Pinpoint the cell where the given text exists, returning its [X, Y] midpoint coordinate. 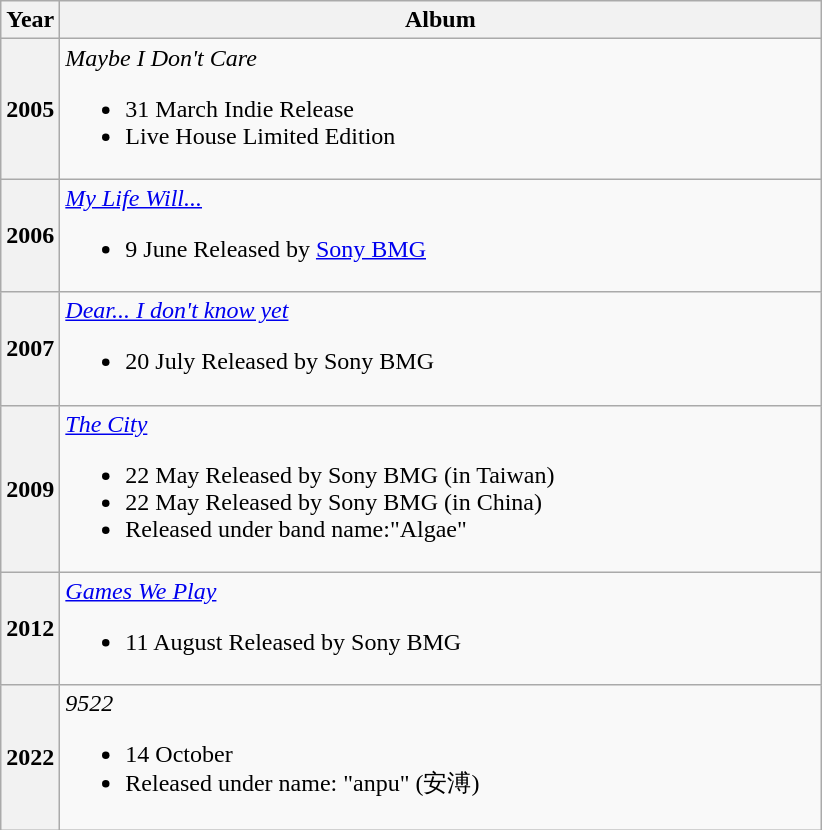
2006 [30, 236]
2009 [30, 488]
2007 [30, 348]
Year [30, 20]
952214 OctoberReleased under name: "anpu" (安溥) [440, 758]
Maybe I Don't Care31 March Indie ReleaseLive House Limited Edition [440, 109]
My Life Will...9 June Released by Sony BMG [440, 236]
2022 [30, 758]
2005 [30, 109]
The City22 May Released by Sony BMG (in Taiwan)22 May Released by Sony BMG (in China)Released under band name:"Algae" [440, 488]
2012 [30, 628]
Games We Play11 August Released by Sony BMG [440, 628]
Dear... I don't know yet20 July Released by Sony BMG [440, 348]
Album [440, 20]
